Locate the cell with the specified text and output its (X, Y) center coordinate. 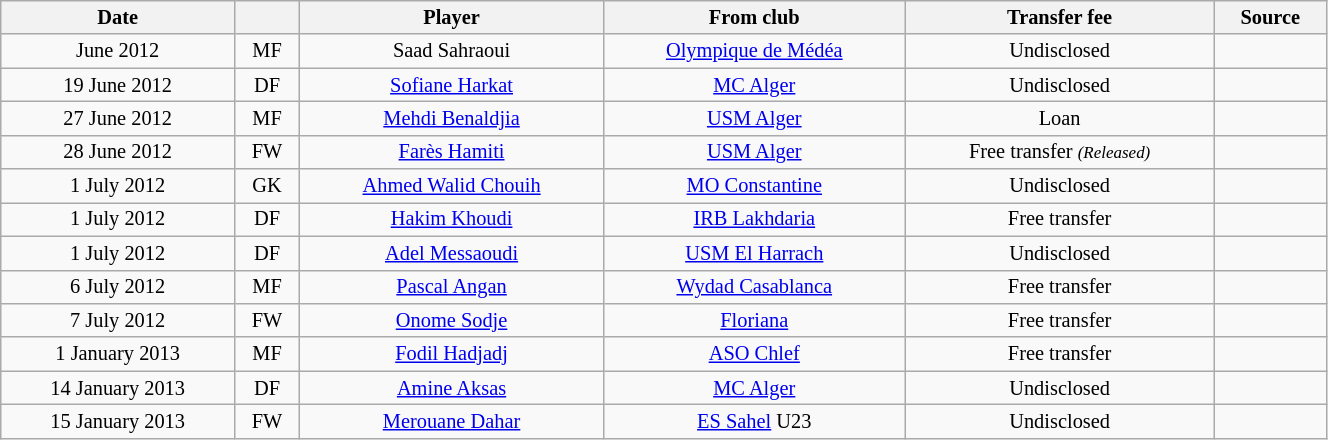
14 January 2013 (118, 388)
28 June 2012 (118, 152)
Floriana (754, 320)
Date (118, 17)
Player (452, 17)
Pascal Angan (452, 287)
Amine Aksas (452, 388)
6 July 2012 (118, 287)
Mehdi Benaldjia (452, 118)
USM El Harrach (754, 253)
Adel Messaoudi (452, 253)
MO Constantine (754, 186)
1 January 2013 (118, 354)
Sofiane Harkat (452, 85)
IRB Lakhdaria (754, 219)
Source (1270, 17)
19 June 2012 (118, 85)
Loan (1060, 118)
Hakim Khoudi (452, 219)
Onome Sodje (452, 320)
ES Sahel U23 (754, 421)
15 January 2013 (118, 421)
Ahmed Walid Chouih (452, 186)
From club (754, 17)
Transfer fee (1060, 17)
GK (268, 186)
Fodil Hadjadj (452, 354)
Farès Hamiti (452, 152)
7 July 2012 (118, 320)
Free transfer (Released) (1060, 152)
Wydad Casablanca (754, 287)
27 June 2012 (118, 118)
Saad Sahraoui (452, 51)
ASO Chlef (754, 354)
Merouane Dahar (452, 421)
June 2012 (118, 51)
Olympique de Médéa (754, 51)
